For the text-containing cell, return its midpoint in (X, Y) coordinate format. 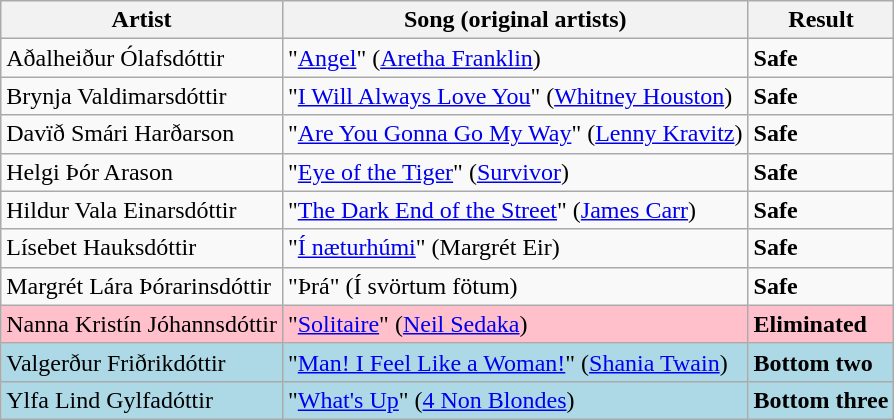
Eliminated (821, 324)
"Eye of the Tiger" (Survivor) (515, 172)
Ylfa Lind Gylfadóttir (142, 400)
Artist (142, 20)
Bottom two (821, 362)
"Í næturhúmi" (Margrét Eir) (515, 248)
Song (original artists) (515, 20)
"Solitaire" (Neil Sedaka) (515, 324)
"Þrá" (Í svörtum fötum) (515, 286)
Helgi Þór Arason (142, 172)
"What's Up" (4 Non Blondes) (515, 400)
"Angel" (Aretha Franklin) (515, 58)
Lísebet Hauksdóttir (142, 248)
Aðalheiður Ólafsdóttir (142, 58)
Bottom three (821, 400)
Davïð Smári Harðarson (142, 134)
"Are You Gonna Go My Way" (Lenny Kravitz) (515, 134)
Brynja Valdimarsdóttir (142, 96)
Result (821, 20)
Valgerður Friðrikdóttir (142, 362)
"Man! I Feel Like a Woman!" (Shania Twain) (515, 362)
"I Will Always Love You" (Whitney Houston) (515, 96)
Margrét Lára Þórarinsdóttir (142, 286)
Nanna Kristín Jóhannsdóttir (142, 324)
"The Dark End of the Street" (James Carr) (515, 210)
Hildur Vala Einarsdóttir (142, 210)
